Identify which cell holds the provided text, then report its (X, Y) central coordinate. 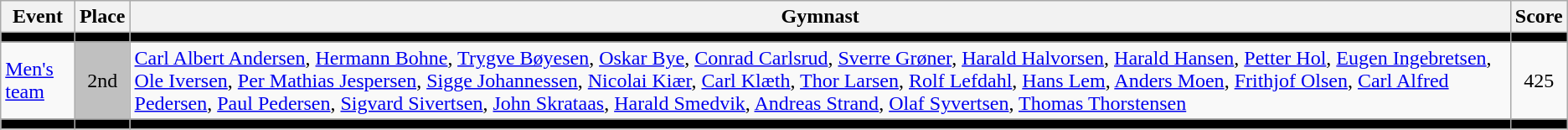
Event (39, 17)
Score (1539, 17)
Place (102, 17)
425 (1539, 81)
2nd (102, 81)
Gymnast (820, 17)
Men's team (39, 81)
